Determine the (x, y) coordinate at the center of the cell enclosing the given text.  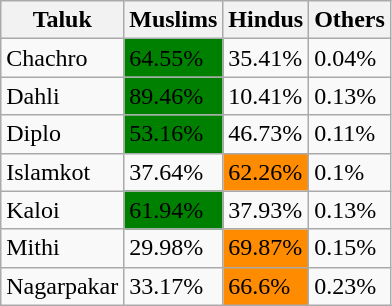
33.17% (174, 286)
69.87% (266, 248)
46.73% (266, 134)
Dahli (62, 96)
Hindus (266, 20)
Nagarpakar (62, 286)
61.94% (174, 210)
0.11% (350, 134)
Others (350, 20)
Islamkot (62, 172)
Muslims (174, 20)
66.6% (266, 286)
Kaloi (62, 210)
89.46% (174, 96)
37.64% (174, 172)
53.16% (174, 134)
Taluk (62, 20)
0.04% (350, 58)
0.1% (350, 172)
Chachro (62, 58)
64.55% (174, 58)
0.15% (350, 248)
37.93% (266, 210)
10.41% (266, 96)
62.26% (266, 172)
Mithi (62, 248)
0.23% (350, 286)
29.98% (174, 248)
Diplo (62, 134)
35.41% (266, 58)
